Extract the [X, Y] coordinate from the center of the cell holding the provided text.  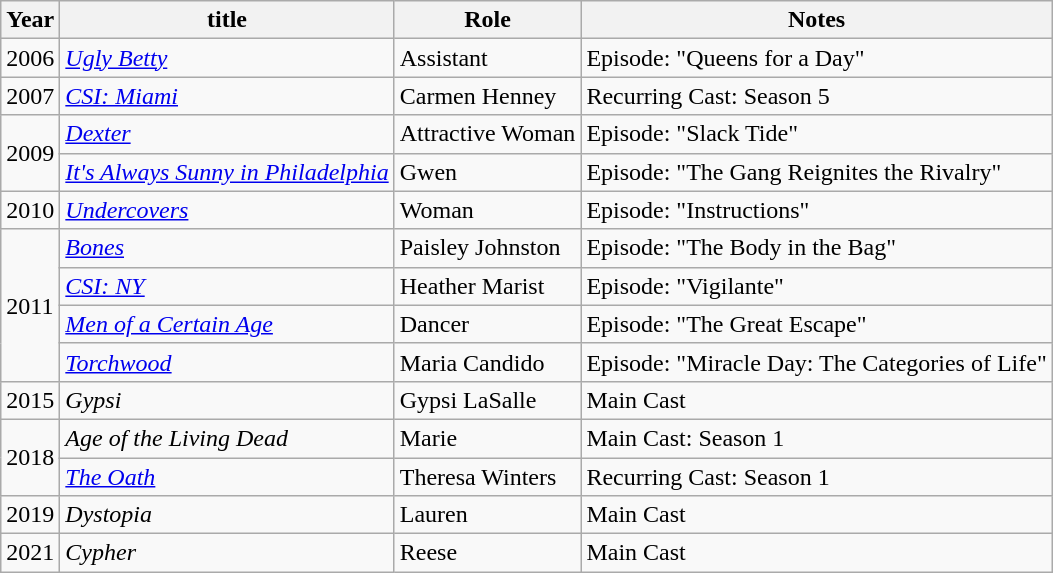
Woman [488, 210]
Dexter [227, 134]
Undercovers [227, 210]
Episode: "Instructions" [816, 210]
2010 [30, 210]
Cypher [227, 553]
Recurring Cast: Season 5 [816, 96]
Marie [488, 438]
Theresa Winters [488, 477]
Reese [488, 553]
Episode: "Queens for a Day" [816, 58]
Bones [227, 248]
2009 [30, 153]
2007 [30, 96]
Assistant [488, 58]
Episode: "The Body in the Bag" [816, 248]
2021 [30, 553]
Episode: "The Gang Reignites the Rivalry" [816, 172]
Ugly Betty [227, 58]
2018 [30, 457]
Episode: "Miracle Day: The Categories of Life" [816, 362]
2015 [30, 400]
Year [30, 20]
title [227, 20]
Age of the Living Dead [227, 438]
CSI: NY [227, 286]
Gwen [488, 172]
Maria Candido [488, 362]
Torchwood [227, 362]
Heather Marist [488, 286]
Role [488, 20]
It's Always Sunny in Philadelphia [227, 172]
Paisley Johnston [488, 248]
2006 [30, 58]
Men of a Certain Age [227, 324]
Notes [816, 20]
Main Cast: Season 1 [816, 438]
Episode: "Slack Tide" [816, 134]
Dystopia [227, 515]
Episode: "Vigilante" [816, 286]
The Oath [227, 477]
Episode: "The Great Escape" [816, 324]
Gypsi [227, 400]
2011 [30, 305]
Attractive Woman [488, 134]
CSI: Miami [227, 96]
Recurring Cast: Season 1 [816, 477]
2019 [30, 515]
Dancer [488, 324]
Gypsi LaSalle [488, 400]
Carmen Henney [488, 96]
Lauren [488, 515]
